Capture the cell that displays the provided text and extract its [X, Y] central coordinate. 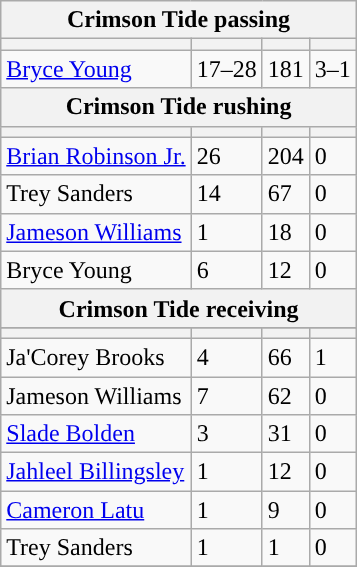
67 [286, 194]
6 [226, 270]
9 [286, 510]
62 [286, 395]
66 [286, 357]
Brian Robinson Jr. [96, 156]
Crimson Tide rushing [179, 107]
181 [286, 69]
Crimson Tide receiving [179, 308]
Cameron Latu [96, 510]
Ja'Corey Brooks [96, 357]
204 [286, 156]
26 [226, 156]
18 [286, 232]
7 [226, 395]
Slade Bolden [96, 434]
Jahleel Billingsley [96, 472]
Crimson Tide passing [179, 20]
4 [226, 357]
17–28 [226, 69]
14 [226, 194]
3–1 [332, 69]
31 [286, 434]
3 [226, 434]
